Locate the cell with the specified text and output its [x, y] center coordinate. 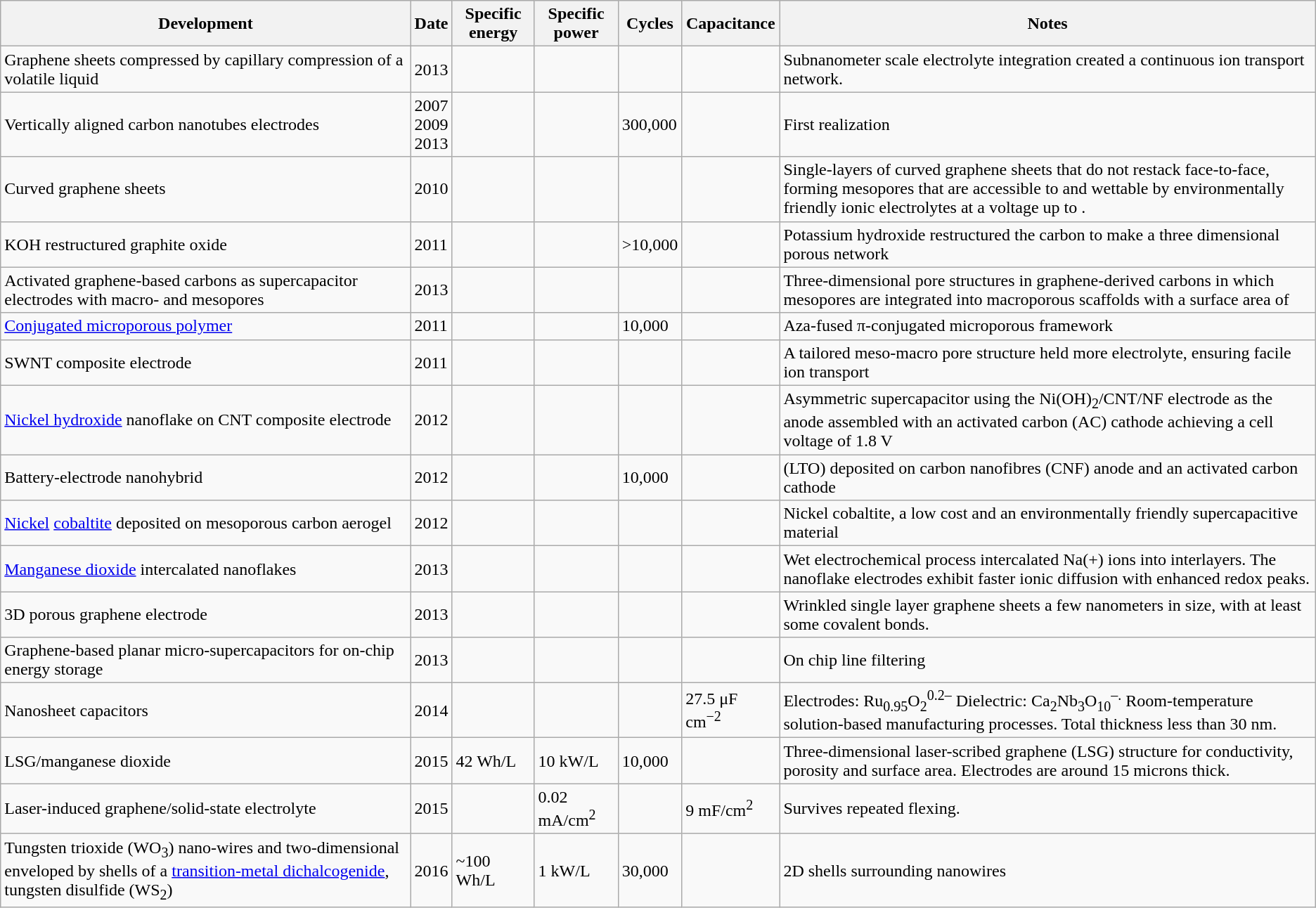
A tailored meso-macro pore structure held more electrolyte, ensuring facile ion transport [1047, 363]
Wrinkled single layer graphene sheets a few nanometers in size, with at least some covalent bonds. [1047, 614]
9 mF/cm2 [731, 809]
SWNT composite electrode [205, 363]
2010 [432, 189]
Electrodes: Ru0.95O20.2– Dielectric: Ca2Nb3O10–. Room-temperature solution-based manufacturing processes. Total thickness less than 30 nm. [1047, 711]
Subnanometer scale electrolyte integration created a continuous ion transport network. [1047, 69]
~100 Wh/L [493, 870]
Battery-electrode nanohybrid [205, 478]
Aza-fused π-conjugated microporous framework [1047, 326]
10 kW/L [576, 760]
Specific energy [493, 24]
Cycles [650, 24]
Potassium hydroxide restructured the carbon to make a three dimensional porous network [1047, 245]
3D porous graphene electrode [205, 614]
Manganese dioxide intercalated nanoflakes [205, 569]
42 Wh/L [493, 760]
27.5 μF cm−2 [731, 711]
First realization [1047, 124]
Nickel cobaltite, a low cost and an environmentally friendly supercapacitive material [1047, 523]
Nickel cobaltite deposited on mesoporous carbon aerogel [205, 523]
>10,000 [650, 245]
Laser-induced graphene/solid-state electrolyte [205, 809]
KOH restructured graphite oxide [205, 245]
Tungsten trioxide (WO3) nano-wires and two-dimensional enveloped by shells of a transition-metal dichalcogenide, tungsten disulfide (WS2) [205, 870]
LSG/manganese dioxide [205, 760]
1 kW/L [576, 870]
Notes [1047, 24]
Graphene sheets compressed by capillary compression of a volatile liquid [205, 69]
On chip line filtering [1047, 661]
Date [432, 24]
Nanosheet capacitors [205, 711]
Activated graphene-based carbons as supercapacitor electrodes with macro- and mesopores [205, 290]
300,000 [650, 124]
Graphene-based planar micro-supercapacitors for on-chip energy storage [205, 661]
Development [205, 24]
Three-dimensional pore structures in graphene-derived carbons in which mesopores are integrated into macroporous scaffolds with a surface area of [1047, 290]
2D shells surrounding nanowires [1047, 870]
2016 [432, 870]
(LTO) deposited on carbon nanofibres (CNF) anode and an activated carbon cathode [1047, 478]
Specific power [576, 24]
Nickel hydroxide nanoflake on CNT composite electrode [205, 420]
Survives repeated flexing. [1047, 809]
Three-dimensional laser-scribed graphene (LSG) structure for conductivity, porosity and surface area. Electrodes are around 15 microns thick. [1047, 760]
200720092013 [432, 124]
2014 [432, 711]
0.02 mA/cm2 [576, 809]
Vertically aligned carbon nanotubes electrodes [205, 124]
Curved graphene sheets [205, 189]
Conjugated microporous polymer [205, 326]
30,000 [650, 870]
Capacitance [731, 24]
